From the cell containing the given text, extract its center point as [X, Y] coordinate. 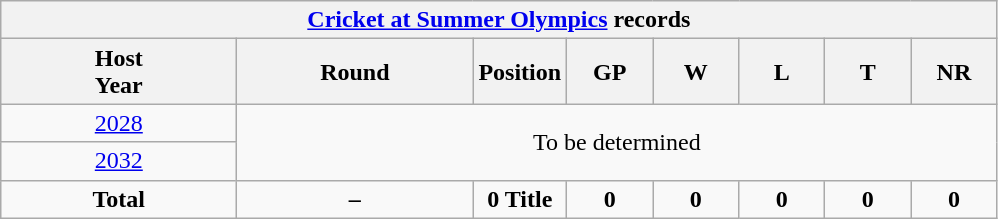
Cricket at Summer Olympics records [499, 20]
GP [610, 72]
W [696, 72]
0 Title [520, 199]
HostYear [119, 72]
– [355, 199]
NR [954, 72]
L [782, 72]
Round [355, 72]
To be determined [617, 142]
2028 [119, 123]
Total [119, 199]
2032 [119, 161]
Position [520, 72]
T [868, 72]
